Output the [X, Y] coordinate of the center of the cell containing the given text.  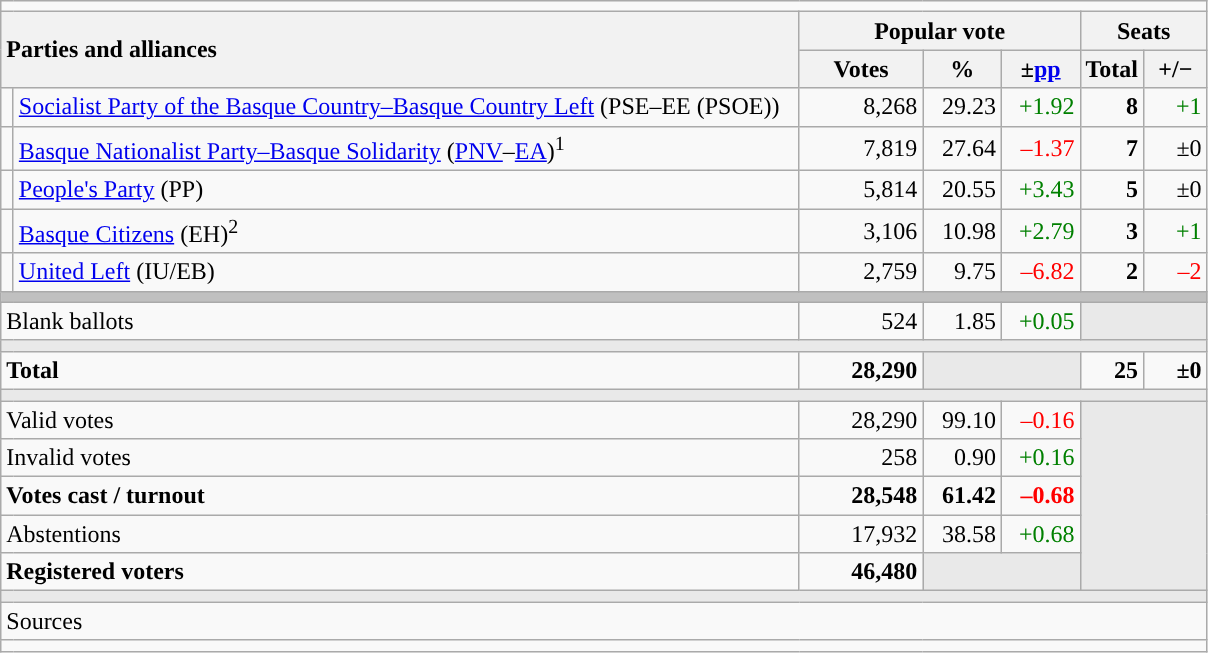
Seats [1144, 31]
8,268 [861, 107]
10.98 [962, 232]
+3.43 [1040, 190]
±pp [1040, 69]
Basque Citizens (EH)2 [406, 232]
2,759 [861, 272]
7,819 [861, 148]
–1.37 [1040, 148]
524 [861, 321]
3 [1112, 232]
27.64 [962, 148]
+0.68 [1040, 534]
8 [1112, 107]
29.23 [962, 107]
38.58 [962, 534]
–2 [1176, 272]
99.10 [962, 420]
Basque Nationalist Party–Basque Solidarity (PNV–EA)1 [406, 148]
5,814 [861, 190]
28,548 [861, 496]
Invalid votes [400, 458]
Popular vote [940, 31]
7 [1112, 148]
Votes [861, 69]
Valid votes [400, 420]
+2.79 [1040, 232]
+0.05 [1040, 321]
17,932 [861, 534]
–6.82 [1040, 272]
46,480 [861, 572]
Votes cast / turnout [400, 496]
+/− [1176, 69]
25 [1112, 370]
0.90 [962, 458]
% [962, 69]
United Left (IU/EB) [406, 272]
People's Party (PP) [406, 190]
Parties and alliances [400, 50]
9.75 [962, 272]
258 [861, 458]
61.42 [962, 496]
2 [1112, 272]
Sources [604, 621]
–0.68 [1040, 496]
Socialist Party of the Basque Country–Basque Country Left (PSE–EE (PSOE)) [406, 107]
5 [1112, 190]
Registered voters [400, 572]
3,106 [861, 232]
+1.92 [1040, 107]
1.85 [962, 321]
20.55 [962, 190]
+0.16 [1040, 458]
Abstentions [400, 534]
Blank ballots [400, 321]
–0.16 [1040, 420]
